Return the (X, Y) coordinate for the center point of the cell that contains the specified text.  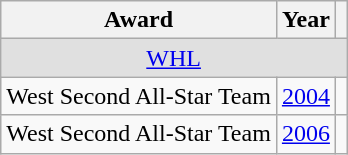
Award (139, 20)
WHL (174, 58)
2006 (306, 134)
Year (306, 20)
2004 (306, 96)
